Identify which cell holds the provided text, then report its (X, Y) central coordinate. 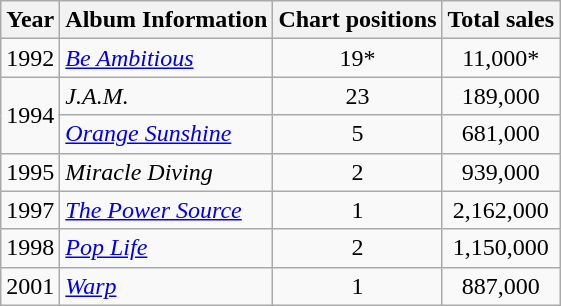
681,000 (501, 134)
19* (358, 58)
1997 (30, 210)
Pop Life (166, 248)
The Power Source (166, 210)
887,000 (501, 286)
1998 (30, 248)
2001 (30, 286)
1995 (30, 172)
5 (358, 134)
Warp (166, 286)
Be Ambitious (166, 58)
J.A.M. (166, 96)
Total sales (501, 20)
23 (358, 96)
1994 (30, 115)
Album Information (166, 20)
Year (30, 20)
1992 (30, 58)
939,000 (501, 172)
1,150,000 (501, 248)
11,000* (501, 58)
2,162,000 (501, 210)
Orange Sunshine (166, 134)
189,000 (501, 96)
Chart positions (358, 20)
Miracle Diving (166, 172)
